Locate the cell with the specified text and output its (x, y) center coordinate. 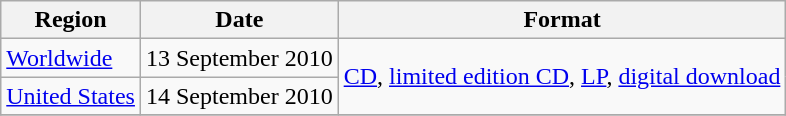
Format (562, 20)
Date (239, 20)
Region (71, 20)
13 September 2010 (239, 58)
Worldwide (71, 58)
United States (71, 96)
14 September 2010 (239, 96)
CD, limited edition CD, LP, digital download (562, 77)
